Locate the cell with the specified text and output its (X, Y) center coordinate. 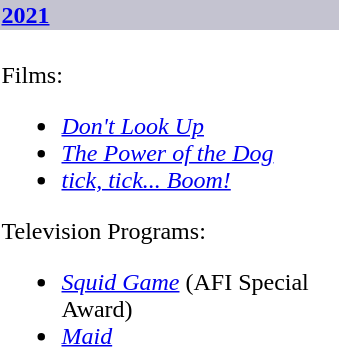
2021 (170, 15)
